Locate the cell with the specified text and output its (x, y) center coordinate. 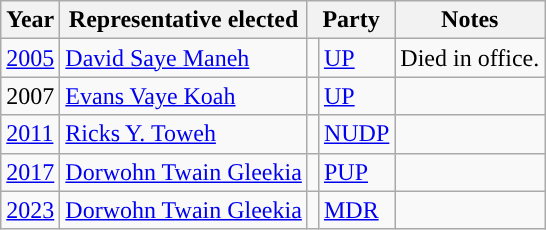
2007 (30, 96)
Ricks Y. Toweh (184, 134)
Representative elected (184, 20)
PUP (356, 172)
Year (30, 20)
Notes (470, 20)
NUDP (356, 134)
Party (350, 20)
Died in office. (470, 58)
David Saye Maneh (184, 58)
2005 (30, 58)
2017 (30, 172)
2011 (30, 134)
Evans Vaye Koah (184, 96)
MDR (356, 210)
2023 (30, 210)
